For the text-containing cell, return its midpoint in (x, y) coordinate format. 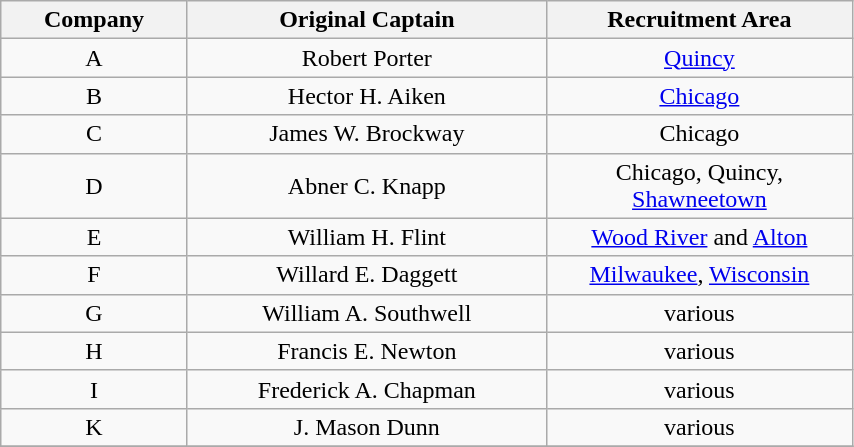
James W. Brockway (366, 134)
Francis E. Newton (366, 351)
Abner C. Knapp (366, 186)
Recruitment Area (699, 20)
William A. Southwell (366, 313)
K (94, 427)
Milwaukee, Wisconsin (699, 275)
A (94, 58)
I (94, 389)
E (94, 237)
Quincy (699, 58)
Chicago, Quincy, Shawneetown (699, 186)
Robert Porter (366, 58)
Hector H. Aiken (366, 96)
Company (94, 20)
C (94, 134)
Wood River and Alton (699, 237)
G (94, 313)
Original Captain (366, 20)
Frederick A. Chapman (366, 389)
William H. Flint (366, 237)
F (94, 275)
Willard E. Daggett (366, 275)
D (94, 186)
B (94, 96)
H (94, 351)
J. Mason Dunn (366, 427)
